Extract the (X, Y) coordinate from the center of the cell holding the provided text.  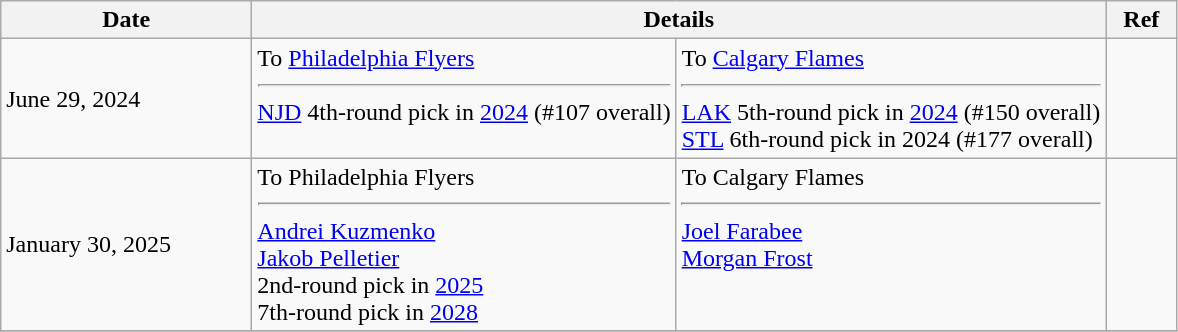
To Calgary FlamesJoel FarabeeMorgan Frost (891, 244)
To Philadelphia FlyersNJD 4th-round pick in 2024 (#107 overall) (464, 98)
Ref (1142, 20)
June 29, 2024 (126, 98)
To Calgary FlamesLAK 5th-round pick in 2024 (#150 overall)STL 6th-round pick in 2024 (#177 overall) (891, 98)
January 30, 2025 (126, 244)
Details (679, 20)
To Philadelphia FlyersAndrei KuzmenkoJakob Pelletier2nd-round pick in 20257th-round pick in 2028 (464, 244)
Date (126, 20)
